Determine the (x, y) coordinate at the center of the cell enclosing the given text.  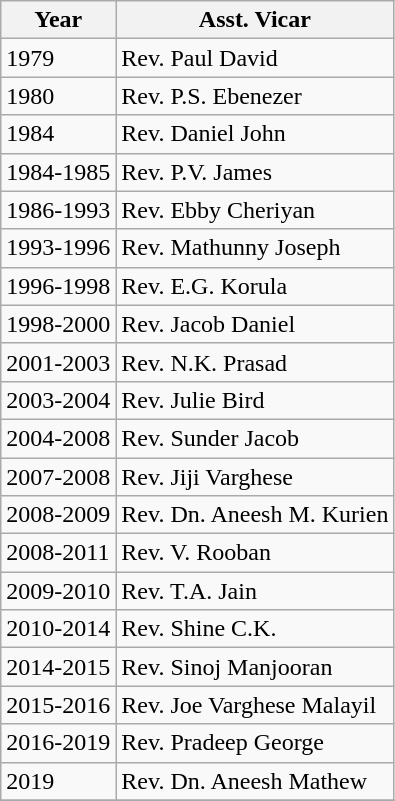
Rev. Pradeep George (255, 743)
Rev. Jacob Daniel (255, 324)
Rev. Ebby Cheriyan (255, 210)
Rev. Shine C.K. (255, 629)
1996-1998 (58, 286)
Rev. Daniel John (255, 134)
1984-1985 (58, 172)
Rev. Mathunny Joseph (255, 248)
2007-2008 (58, 477)
2015-2016 (58, 705)
Rev. Julie Bird (255, 400)
2016-2019 (58, 743)
2003-2004 (58, 400)
Rev. V. Rooban (255, 553)
2001-2003 (58, 362)
Rev. E.G. Korula (255, 286)
2009-2010 (58, 591)
Rev. P.S. Ebenezer (255, 96)
Rev. Joe Varghese Malayil (255, 705)
2004-2008 (58, 438)
Rev. P.V. James (255, 172)
Year (58, 20)
Rev. Dn. Aneesh M. Kurien (255, 515)
2019 (58, 781)
Rev. Paul David (255, 58)
Rev. Dn. Aneesh Mathew (255, 781)
2010-2014 (58, 629)
1980 (58, 96)
Asst. Vicar (255, 20)
1998-2000 (58, 324)
Rev. N.K. Prasad (255, 362)
1979 (58, 58)
2008-2011 (58, 553)
1986-1993 (58, 210)
2008-2009 (58, 515)
1993-1996 (58, 248)
Rev. Sunder Jacob (255, 438)
Rev. Sinoj Manjooran (255, 667)
1984 (58, 134)
Rev. Jiji Varghese (255, 477)
2014-2015 (58, 667)
Rev. T.A. Jain (255, 591)
